Provide the [X, Y] coordinate of the cell's center where the given text is located.  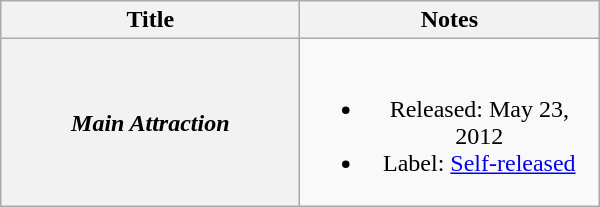
Released: May 23, 2012Label: Self-released [450, 122]
Main Attraction [150, 122]
Notes [450, 20]
Title [150, 20]
